For the text-containing cell, return its midpoint in (X, Y) coordinate format. 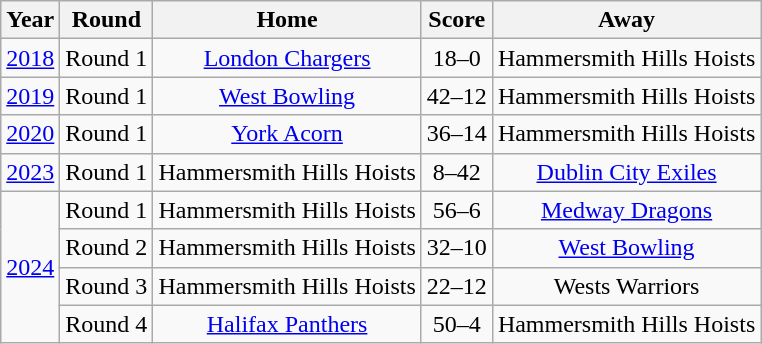
Year (30, 20)
London Chargers (287, 58)
Away (626, 20)
2020 (30, 134)
2023 (30, 172)
Halifax Panthers (287, 324)
8–42 (456, 172)
2024 (30, 267)
Round 2 (106, 248)
56–6 (456, 210)
50–4 (456, 324)
36–14 (456, 134)
Round 4 (106, 324)
Score (456, 20)
32–10 (456, 248)
18–0 (456, 58)
2018 (30, 58)
Wests Warriors (626, 286)
York Acorn (287, 134)
Round (106, 20)
Dublin City Exiles (626, 172)
2019 (30, 96)
42–12 (456, 96)
22–12 (456, 286)
Medway Dragons (626, 210)
Round 3 (106, 286)
Home (287, 20)
